Pinpoint the cell where the given text exists, returning its [X, Y] midpoint coordinate. 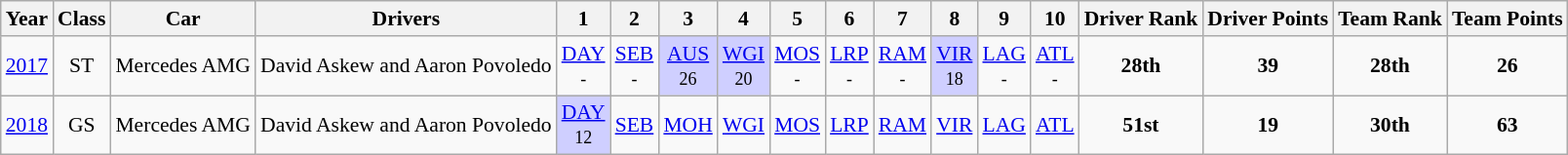
30th [1391, 125]
Class [82, 19]
DAY 12 [583, 125]
SEB [635, 125]
2 [635, 19]
ATL [1055, 125]
LRP [849, 125]
VIR 18 [954, 66]
51st [1141, 125]
Team Points [1508, 19]
RAM [903, 125]
ATL - [1055, 66]
GS [82, 125]
19 [1268, 125]
WGI [743, 125]
5 [798, 19]
2017 [27, 66]
LRP - [849, 66]
MOS [798, 125]
Year [27, 19]
WGI 20 [743, 66]
LAG- [1003, 66]
MOH [688, 125]
RAM - [903, 66]
Team Rank [1391, 19]
SEB - [635, 66]
39 [1268, 66]
2018 [27, 125]
9 [1003, 19]
Driver Rank [1141, 19]
ST [82, 66]
Driver Points [1268, 19]
MOS- [798, 66]
Drivers [406, 19]
26 [1508, 66]
AUS 26 [688, 66]
LAG [1003, 125]
63 [1508, 125]
3 [688, 19]
VIR [954, 125]
Car [183, 19]
6 [849, 19]
8 [954, 19]
10 [1055, 19]
7 [903, 19]
4 [743, 19]
DAY - [583, 66]
1 [583, 19]
